Capture the cell that displays the provided text and extract its [x, y] central coordinate. 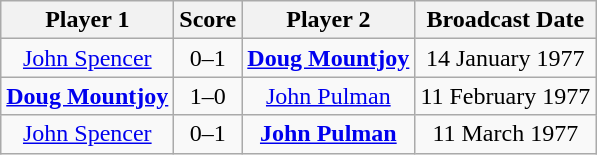
1–0 [208, 96]
11 February 1977 [506, 96]
14 January 1977 [506, 58]
11 March 1977 [506, 134]
Broadcast Date [506, 20]
Player 2 [328, 20]
Score [208, 20]
Player 1 [88, 20]
